Determine the [X, Y] coordinate at the center of the cell enclosing the given text.  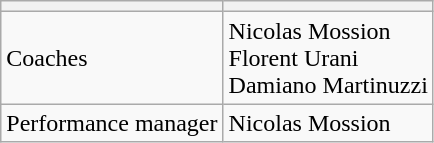
Nicolas Mossion [328, 123]
Performance manager [112, 123]
Coaches [112, 58]
Nicolas Mossion Florent Urani Damiano Martinuzzi [328, 58]
